Detect which cell encompasses the target text, then output its (X, Y) center coordinate. 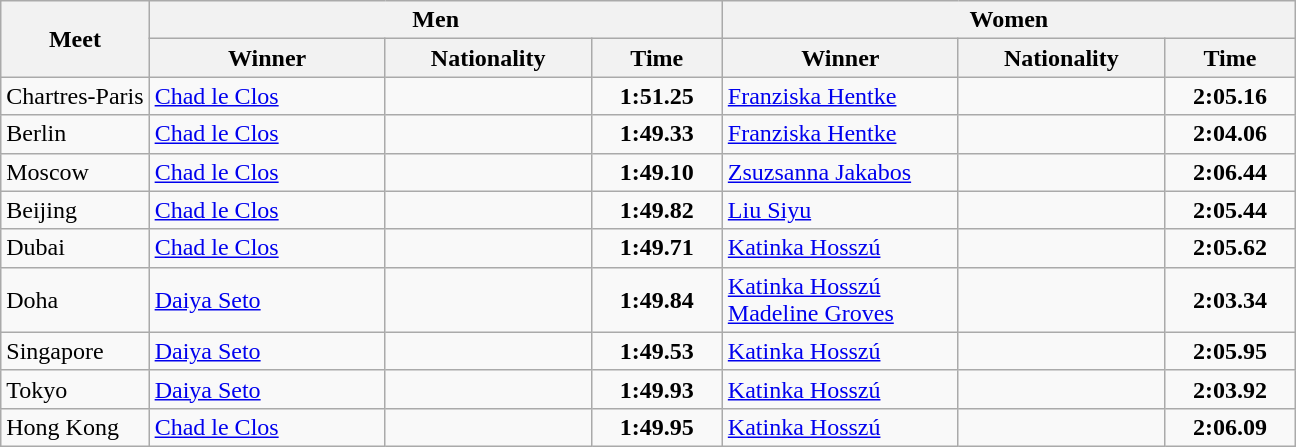
2:06.44 (1230, 172)
2:05.62 (1230, 248)
2:03.34 (1230, 300)
Chartres-Paris (75, 96)
Moscow (75, 172)
Tokyo (75, 389)
1:49.71 (656, 248)
1:49.82 (656, 210)
Liu Siyu (840, 210)
1:49.93 (656, 389)
2:03.92 (1230, 389)
Dubai (75, 248)
Singapore (75, 351)
Zsuzsanna Jakabos (840, 172)
Meet (75, 39)
2:06.09 (1230, 427)
2:05.16 (1230, 96)
Women (1008, 20)
Katinka HosszúMadeline Groves (840, 300)
1:49.33 (656, 134)
1:51.25 (656, 96)
2:05.44 (1230, 210)
Beijing (75, 210)
1:49.95 (656, 427)
Berlin (75, 134)
1:49.10 (656, 172)
2:05.95 (1230, 351)
Hong Kong (75, 427)
Men (436, 20)
1:49.53 (656, 351)
1:49.84 (656, 300)
2:04.06 (1230, 134)
Doha (75, 300)
